Pinpoint the cell where the given text exists, returning its (x, y) midpoint coordinate. 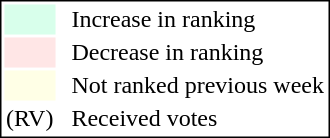
Received votes (198, 119)
(RV) (29, 119)
Not ranked previous week (198, 85)
Increase in ranking (198, 19)
Decrease in ranking (198, 53)
